Scan for the cell matching the given text and deliver its [x, y] coordinate at center. 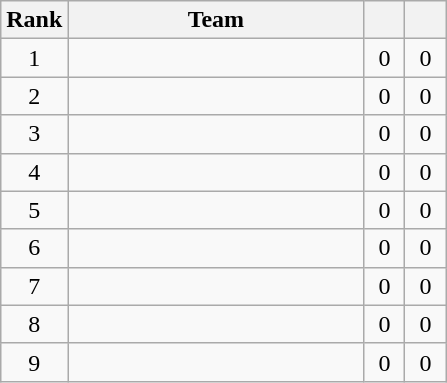
7 [34, 286]
9 [34, 362]
Rank [34, 20]
2 [34, 96]
6 [34, 248]
1 [34, 58]
8 [34, 324]
Team [216, 20]
5 [34, 210]
3 [34, 134]
4 [34, 172]
